Find where the given text appears and provide that cell's center as (x, y) coordinate. 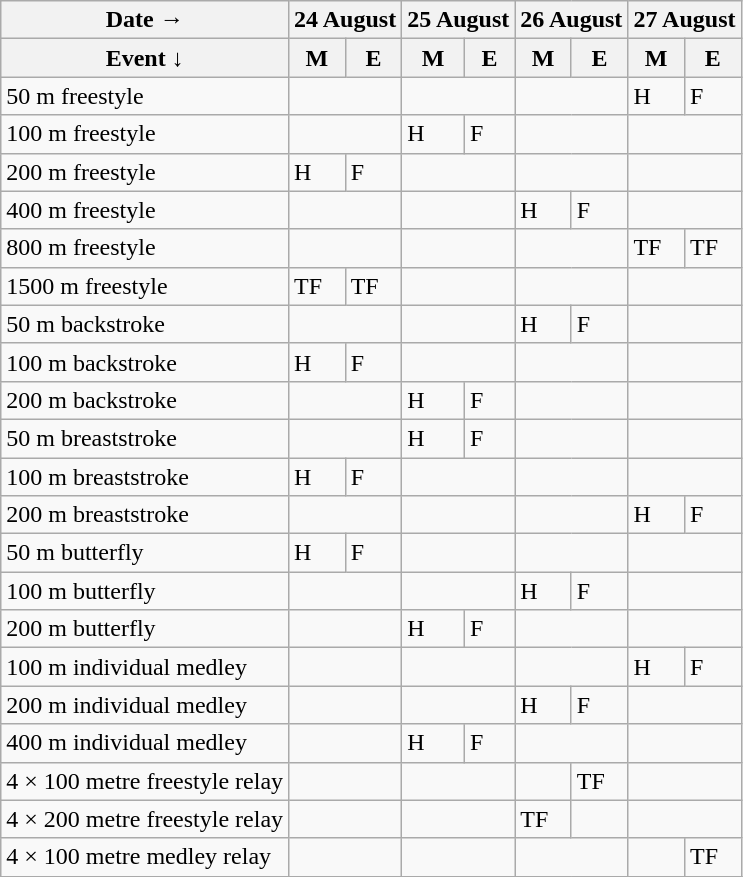
100 m individual medley (145, 667)
4 × 100 metre freestyle relay (145, 781)
200 m freestyle (145, 172)
27 August (684, 20)
4 × 200 metre freestyle relay (145, 819)
100 m butterfly (145, 591)
4 × 100 metre medley relay (145, 857)
1500 m freestyle (145, 286)
100 m breaststroke (145, 477)
Date → (145, 20)
50 m breaststroke (145, 438)
200 m backstroke (145, 400)
200 m individual medley (145, 705)
26 August (572, 20)
400 m freestyle (145, 210)
50 m butterfly (145, 553)
400 m individual medley (145, 743)
200 m butterfly (145, 629)
800 m freestyle (145, 248)
24 August (346, 20)
50 m backstroke (145, 324)
200 m breaststroke (145, 515)
100 m backstroke (145, 362)
25 August (458, 20)
Event ↓ (145, 58)
50 m freestyle (145, 96)
100 m freestyle (145, 134)
